Return (x, y) of the center of cell containing provided text 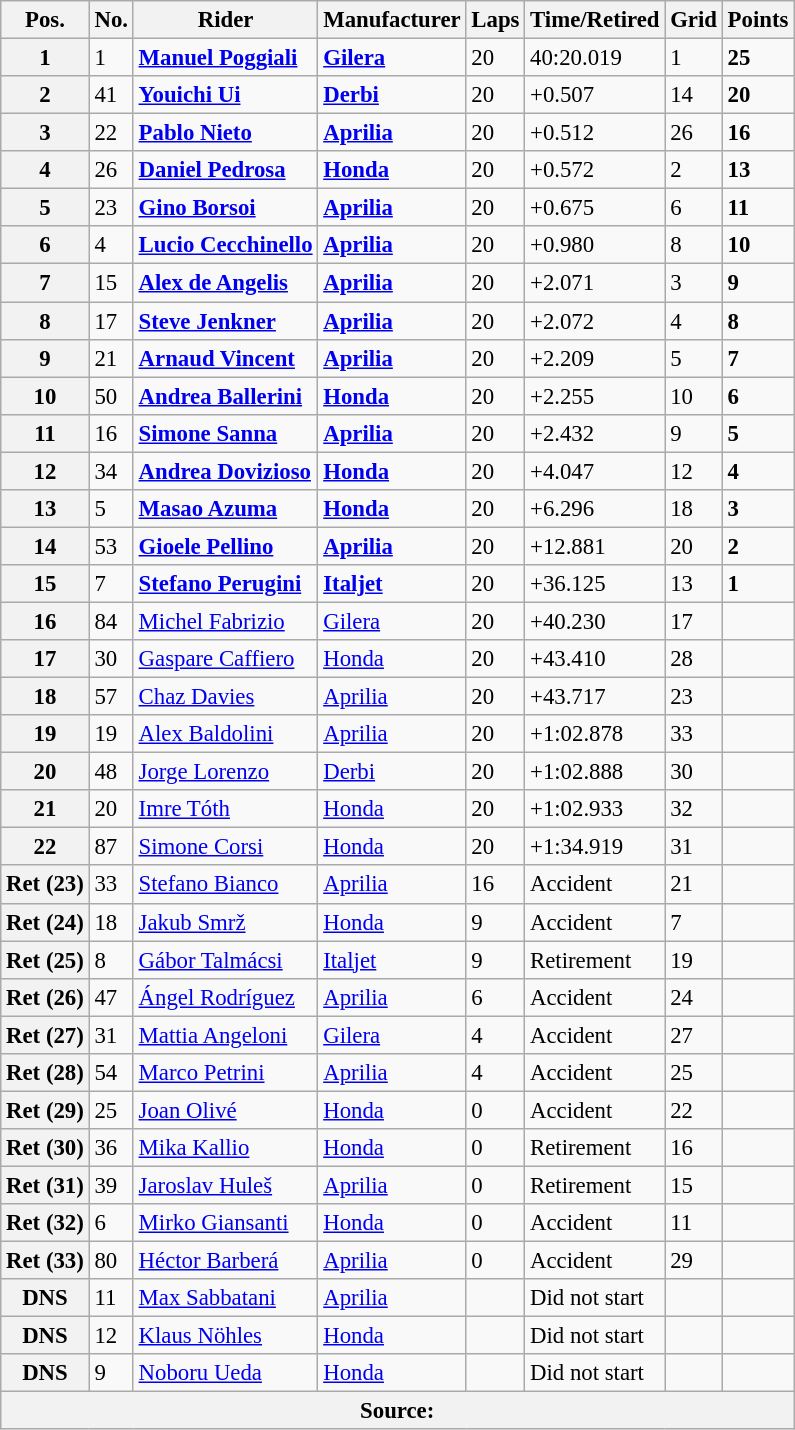
Ret (32) (45, 1223)
Klaus Nöhles (226, 1336)
+36.125 (595, 584)
Ret (30) (45, 1148)
84 (111, 621)
Simone Corsi (226, 847)
Ret (29) (45, 1110)
+43.410 (595, 659)
+4.047 (595, 471)
Source: (398, 1411)
Andrea Ballerini (226, 396)
Ret (31) (45, 1185)
Pablo Nieto (226, 133)
Manufacturer (392, 20)
Max Sabbatani (226, 1298)
41 (111, 95)
28 (694, 659)
Arnaud Vincent (226, 358)
50 (111, 396)
Ret (23) (45, 885)
+0.507 (595, 95)
Daniel Pedrosa (226, 170)
Imre Tóth (226, 809)
Gábor Talmácsi (226, 960)
+1:34.919 (595, 847)
No. (111, 20)
47 (111, 997)
39 (111, 1185)
Ret (27) (45, 1035)
+2.432 (595, 433)
Mattia Angeloni (226, 1035)
53 (111, 546)
Lucio Cecchinello (226, 245)
Gaspare Caffiero (226, 659)
Mika Kallio (226, 1148)
+43.717 (595, 697)
54 (111, 1073)
Manuel Poggiali (226, 58)
+0.512 (595, 133)
Michel Fabrizio (226, 621)
Andrea Dovizioso (226, 471)
Joan Olivé (226, 1110)
Grid (694, 20)
27 (694, 1035)
+1:02.888 (595, 772)
Héctor Barberá (226, 1261)
Ret (24) (45, 922)
+0.980 (595, 245)
+0.675 (595, 208)
+12.881 (595, 546)
Rider (226, 20)
Alex de Angelis (226, 283)
+2.072 (595, 321)
Ret (28) (45, 1073)
+2.255 (595, 396)
Time/Retired (595, 20)
Gioele Pellino (226, 546)
+2.071 (595, 283)
Gino Borsoi (226, 208)
40:20.019 (595, 58)
Masao Azuma (226, 509)
Points (758, 20)
57 (111, 697)
+40.230 (595, 621)
29 (694, 1261)
34 (111, 471)
Pos. (45, 20)
Mirko Giansanti (226, 1223)
Alex Baldolini (226, 734)
Ret (26) (45, 997)
Jorge Lorenzo (226, 772)
Jakub Smrž (226, 922)
Simone Sanna (226, 433)
Stefano Perugini (226, 584)
Noboru Ueda (226, 1373)
Ángel Rodríguez (226, 997)
Ret (25) (45, 960)
Jaroslav Huleš (226, 1185)
Laps (496, 20)
24 (694, 997)
48 (111, 772)
Ret (33) (45, 1261)
80 (111, 1261)
32 (694, 809)
Steve Jenkner (226, 321)
+2.209 (595, 358)
87 (111, 847)
+1:02.933 (595, 809)
Youichi Ui (226, 95)
+1:02.878 (595, 734)
Marco Petrini (226, 1073)
Chaz Davies (226, 697)
+6.296 (595, 509)
+0.572 (595, 170)
Stefano Bianco (226, 885)
36 (111, 1148)
